Return (X, Y) of the center of cell containing provided text 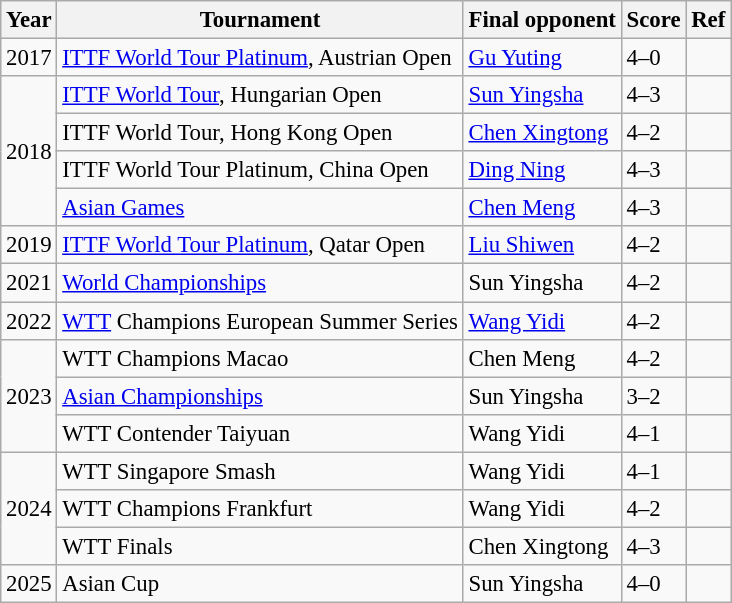
Gu Yuting (542, 58)
3–2 (654, 396)
Tournament (260, 20)
2021 (29, 283)
Year (29, 20)
WTT Champions Frankfurt (260, 509)
Asian Cup (260, 584)
WTT Champions Macao (260, 358)
WTT Contender Taiyuan (260, 433)
2017 (29, 58)
World Championships (260, 283)
Liu Shiwen (542, 245)
ITTF World Tour, Hong Kong Open (260, 133)
Final opponent (542, 20)
ITTF World Tour Platinum, China Open (260, 170)
Ref (708, 20)
Score (654, 20)
2024 (29, 508)
2023 (29, 396)
2018 (29, 151)
2025 (29, 584)
WTT Singapore Smash (260, 471)
Ding Ning (542, 170)
ITTF World Tour Platinum, Qatar Open (260, 245)
2019 (29, 245)
WTT Finals (260, 546)
Asian Championships (260, 396)
Asian Games (260, 208)
WTT Champions European Summer Series (260, 321)
ITTF World Tour, Hungarian Open (260, 95)
2022 (29, 321)
ITTF World Tour Platinum, Austrian Open (260, 58)
